Pinpoint the cell where the given text exists, returning its [X, Y] midpoint coordinate. 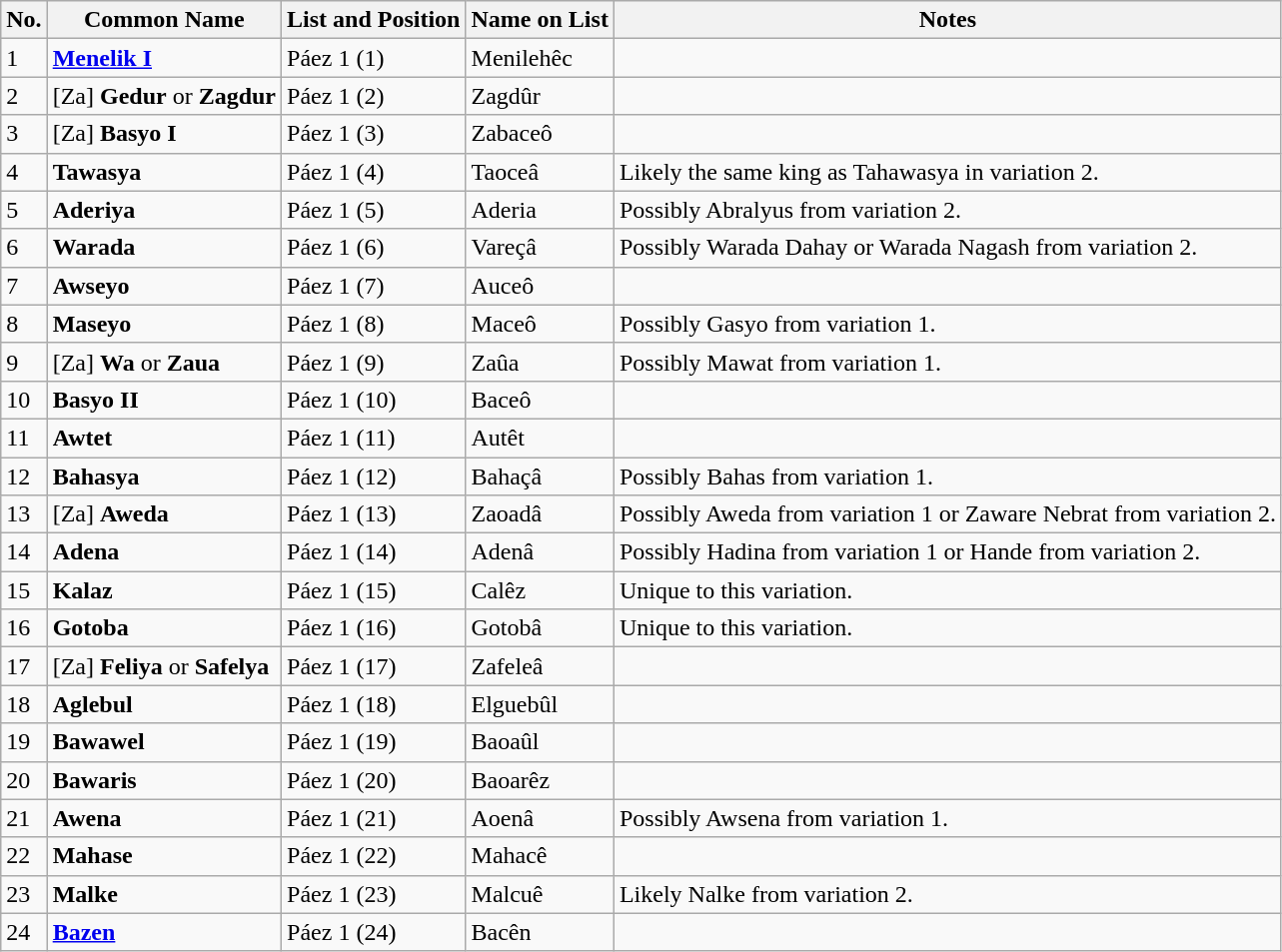
Páez 1 (1) [374, 58]
[Za] Basyo I [164, 134]
Adena [164, 552]
Name on List [540, 20]
Malke [164, 894]
17 [24, 666]
Páez 1 (17) [374, 666]
Elguebûl [540, 704]
18 [24, 704]
10 [24, 400]
Awtet [164, 438]
[Za] Gedur or Zagdur [164, 96]
Zabaceô [540, 134]
Páez 1 (6) [374, 248]
Páez 1 (12) [374, 476]
Gotoba [164, 628]
Bahasya [164, 476]
16 [24, 628]
Basyo II [164, 400]
24 [24, 932]
Likely Nalke from variation 2. [947, 894]
Páez 1 (22) [374, 856]
Malcuê [540, 894]
Páez 1 (5) [374, 210]
Possibly Warada Dahay or Warada Nagash from variation 2. [947, 248]
7 [24, 286]
Bacên [540, 932]
Likely the same king as Tahawasya in variation 2. [947, 172]
Aderiya [164, 210]
Zaûa [540, 362]
Common Name [164, 20]
Calêz [540, 590]
Bazen [164, 932]
Baoarêz [540, 780]
No. [24, 20]
Possibly Aweda from variation 1 or Zaware Nebrat from variation 2. [947, 514]
Notes [947, 20]
11 [24, 438]
[Za] Aweda [164, 514]
Páez 1 (23) [374, 894]
Tawasya [164, 172]
12 [24, 476]
3 [24, 134]
Possibly Hadina from variation 1 or Hande from variation 2. [947, 552]
[Za] Feliya or Safelya [164, 666]
Baceô [540, 400]
4 [24, 172]
Taoceâ [540, 172]
Páez 1 (4) [374, 172]
20 [24, 780]
9 [24, 362]
Awena [164, 818]
6 [24, 248]
[Za] Wa or Zaua [164, 362]
Páez 1 (16) [374, 628]
23 [24, 894]
8 [24, 324]
Páez 1 (24) [374, 932]
Páez 1 (18) [374, 704]
Baoaûl [540, 742]
22 [24, 856]
Páez 1 (9) [374, 362]
Possibly Bahas from variation 1. [947, 476]
Aglebul [164, 704]
Mahase [164, 856]
Páez 1 (11) [374, 438]
Páez 1 (7) [374, 286]
Autêt [540, 438]
5 [24, 210]
Aoenâ [540, 818]
Possibly Abralyus from variation 2. [947, 210]
Possibly Gasyo from variation 1. [947, 324]
Warada [164, 248]
Zafeleâ [540, 666]
13 [24, 514]
Zagdûr [540, 96]
2 [24, 96]
Menelik I [164, 58]
14 [24, 552]
Páez 1 (15) [374, 590]
Páez 1 (8) [374, 324]
Maceô [540, 324]
Aderia [540, 210]
Gotobâ [540, 628]
1 [24, 58]
Páez 1 (14) [374, 552]
21 [24, 818]
Auceô [540, 286]
Bawawel [164, 742]
Páez 1 (2) [374, 96]
Mahacê [540, 856]
Kalaz [164, 590]
15 [24, 590]
19 [24, 742]
Páez 1 (13) [374, 514]
Maseyo [164, 324]
Páez 1 (20) [374, 780]
Vareçâ [540, 248]
Páez 1 (21) [374, 818]
Possibly Awsena from variation 1. [947, 818]
Páez 1 (10) [374, 400]
Menilehêc [540, 58]
Páez 1 (19) [374, 742]
Zaoadâ [540, 514]
Bawaris [164, 780]
List and Position [374, 20]
Adenâ [540, 552]
Awseyo [164, 286]
Possibly Mawat from variation 1. [947, 362]
Páez 1 (3) [374, 134]
Bahaçâ [540, 476]
